Output the [X, Y] coordinate of the center of the cell containing the given text.  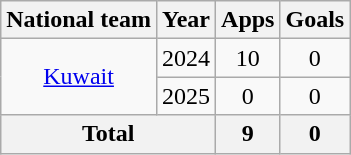
2024 [186, 58]
National team [79, 20]
Goals [315, 20]
9 [248, 134]
2025 [186, 96]
Year [186, 20]
Total [108, 134]
10 [248, 58]
Apps [248, 20]
Kuwait [79, 77]
